Determine the [X, Y] coordinate at the center of the cell enclosing the given text.  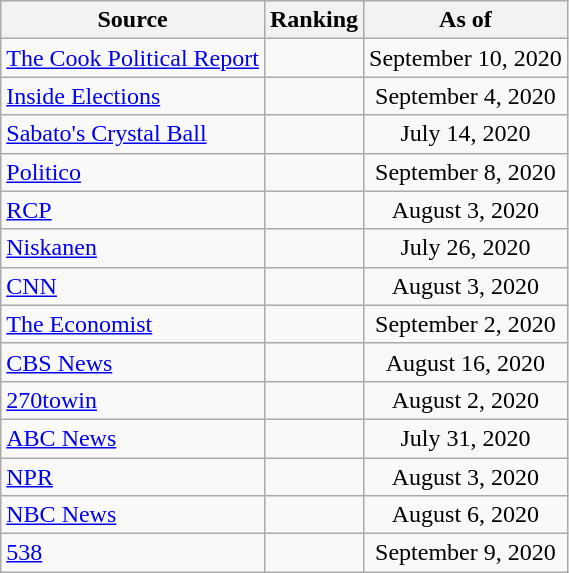
CNN [133, 286]
CBS News [133, 362]
September 2, 2020 [466, 324]
Inside Elections [133, 96]
Sabato's Crystal Ball [133, 134]
ABC News [133, 438]
538 [133, 553]
The Economist [133, 324]
August 2, 2020 [466, 400]
September 4, 2020 [466, 96]
July 26, 2020 [466, 248]
July 31, 2020 [466, 438]
The Cook Political Report [133, 58]
Source [133, 20]
Politico [133, 172]
July 14, 2020 [466, 134]
Ranking [314, 20]
September 9, 2020 [466, 553]
September 10, 2020 [466, 58]
NBC News [133, 515]
September 8, 2020 [466, 172]
RCP [133, 210]
Niskanen [133, 248]
As of [466, 20]
270towin [133, 400]
August 6, 2020 [466, 515]
August 16, 2020 [466, 362]
NPR [133, 477]
